For the text-containing cell, return its midpoint in (x, y) coordinate format. 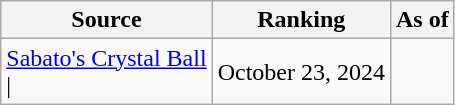
October 23, 2024 (301, 72)
Ranking (301, 20)
Sabato's Crystal Ball| (106, 72)
As of (422, 20)
Source (106, 20)
